Capture the cell that displays the provided text and extract its [X, Y] central coordinate. 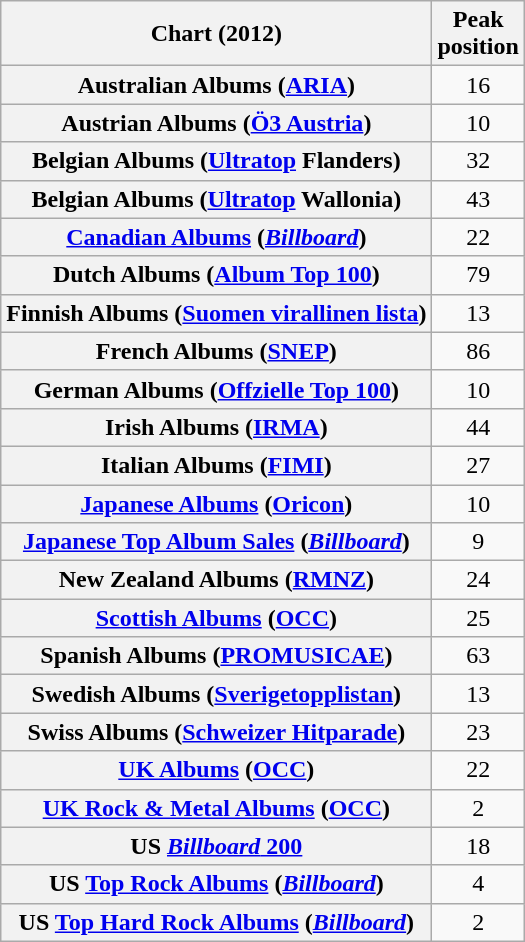
79 [478, 275]
4 [478, 884]
25 [478, 618]
Japanese Albums (Oricon) [216, 503]
Belgian Albums (Ultratop Wallonia) [216, 199]
Chart (2012) [216, 34]
New Zealand Albums (RMNZ) [216, 580]
Finnish Albums (Suomen virallinen lista) [216, 313]
Irish Albums (IRMA) [216, 427]
US Top Rock Albums (Billboard) [216, 884]
23 [478, 732]
86 [478, 351]
Swedish Albums (Sverigetopplistan) [216, 694]
32 [478, 161]
Australian Albums (ARIA) [216, 85]
US Top Hard Rock Albums (Billboard) [216, 922]
Austrian Albums (Ö3 Austria) [216, 123]
18 [478, 846]
27 [478, 465]
German Albums (Offzielle Top 100) [216, 389]
43 [478, 199]
63 [478, 656]
Dutch Albums (Album Top 100) [216, 275]
Canadian Albums (Billboard) [216, 237]
Peakposition [478, 34]
US Billboard 200 [216, 846]
9 [478, 542]
French Albums (SNEP) [216, 351]
Italian Albums (FIMI) [216, 465]
Belgian Albums (Ultratop Flanders) [216, 161]
44 [478, 427]
Scottish Albums (OCC) [216, 618]
Spanish Albums (PROMUSICAE) [216, 656]
24 [478, 580]
Japanese Top Album Sales (Billboard) [216, 542]
Swiss Albums (Schweizer Hitparade) [216, 732]
UK Albums (OCC) [216, 770]
16 [478, 85]
UK Rock & Metal Albums (OCC) [216, 808]
